Return the (X, Y) coordinate for the center point of the cell that contains the specified text.  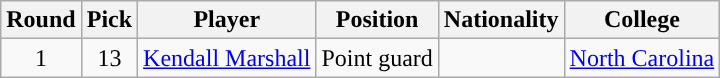
College (642, 20)
Pick (109, 20)
Kendall Marshall (227, 58)
Position (377, 20)
1 (41, 58)
13 (109, 58)
Round (41, 20)
North Carolina (642, 58)
Player (227, 20)
Point guard (377, 58)
Nationality (501, 20)
